From the cell containing the given text, extract its center point as (X, Y) coordinate. 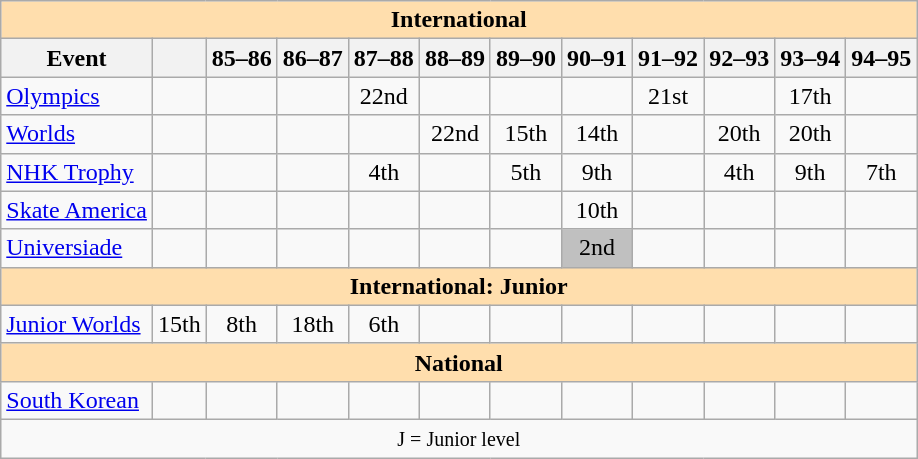
92–93 (740, 58)
2nd (596, 248)
Event (77, 58)
J = Junior level (459, 438)
International: Junior (459, 286)
NHK Trophy (77, 172)
South Korean (77, 400)
85–86 (242, 58)
93–94 (810, 58)
7th (882, 172)
Worlds (77, 134)
87–88 (384, 58)
17th (810, 96)
14th (596, 134)
89–90 (526, 58)
Olympics (77, 96)
Junior Worlds (77, 324)
Universiade (77, 248)
91–92 (668, 58)
90–91 (596, 58)
5th (526, 172)
18th (312, 324)
21st (668, 96)
8th (242, 324)
International (459, 20)
86–87 (312, 58)
10th (596, 210)
Skate America (77, 210)
6th (384, 324)
88–89 (454, 58)
94–95 (882, 58)
National (459, 362)
